Extract the [x, y] coordinate from the center of the cell holding the provided text.  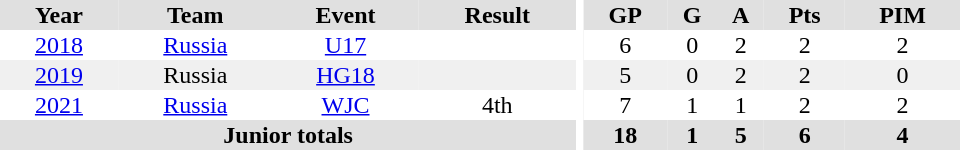
Year [59, 15]
A [740, 15]
G [692, 15]
7 [625, 105]
4th [497, 105]
18 [625, 135]
Result [497, 15]
HG18 [346, 75]
U17 [346, 45]
2018 [59, 45]
GP [625, 15]
2021 [59, 105]
4 [902, 135]
Team [196, 15]
Pts [804, 15]
2019 [59, 75]
Event [346, 15]
Junior totals [288, 135]
WJC [346, 105]
PIM [902, 15]
